Output the (x, y) coordinate of the center of the cell containing the given text.  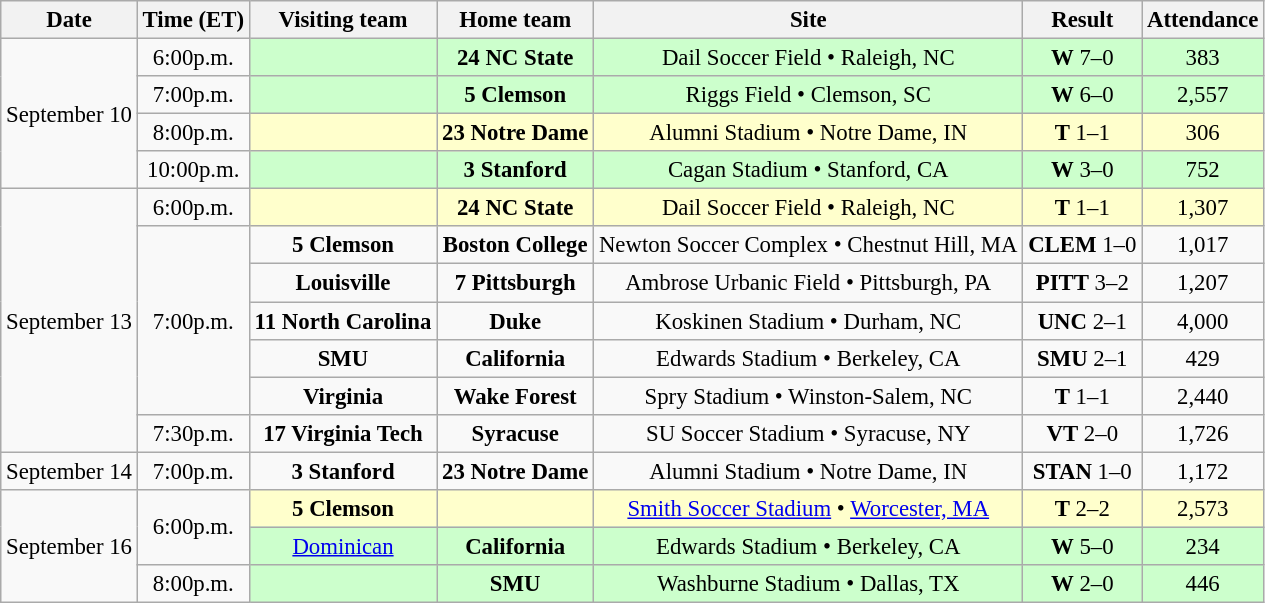
W 7–0 (1082, 58)
Cagan Stadium • Stanford, CA (808, 170)
Spry Stadium • Winston-Salem, NC (808, 396)
1,307 (1203, 208)
W 6–0 (1082, 95)
2,440 (1203, 396)
2,557 (1203, 95)
383 (1203, 58)
SU Soccer Stadium • Syracuse, NY (808, 433)
1,726 (1203, 433)
1,172 (1203, 471)
Date (69, 20)
Ambrose Urbanic Field • Pittsburgh, PA (808, 283)
429 (1203, 358)
UNC 2–1 (1082, 321)
Riggs Field • Clemson, SC (808, 95)
T 2–2 (1082, 509)
Result (1082, 20)
10:00p.m. (193, 170)
Duke (516, 321)
Boston College (516, 245)
September 16 (69, 546)
Syracuse (516, 433)
September 10 (69, 114)
Site (808, 20)
STAN 1–0 (1082, 471)
Attendance (1203, 20)
Virginia (342, 396)
Louisville (342, 283)
17 Virginia Tech (342, 433)
Smith Soccer Stadium • Worcester, MA (808, 509)
Time (ET) (193, 20)
CLEM 1–0 (1082, 245)
Koskinen Stadium • Durham, NC (808, 321)
306 (1203, 133)
4,000 (1203, 321)
1,017 (1203, 245)
11 North Carolina (342, 321)
2,573 (1203, 509)
W 3–0 (1082, 170)
7:30p.m. (193, 433)
September 13 (69, 320)
752 (1203, 170)
Visiting team (342, 20)
W 5–0 (1082, 546)
Home team (516, 20)
September 14 (69, 471)
234 (1203, 546)
W 2–0 (1082, 584)
VT 2–0 (1082, 433)
PITT 3–2 (1082, 283)
Newton Soccer Complex • Chestnut Hill, MA (808, 245)
446 (1203, 584)
SMU 2–1 (1082, 358)
1,207 (1203, 283)
7 Pittsburgh (516, 283)
Washburne Stadium • Dallas, TX (808, 584)
Dominican (342, 546)
Wake Forest (516, 396)
